Extract the [X, Y] coordinate from the center of the cell holding the provided text.  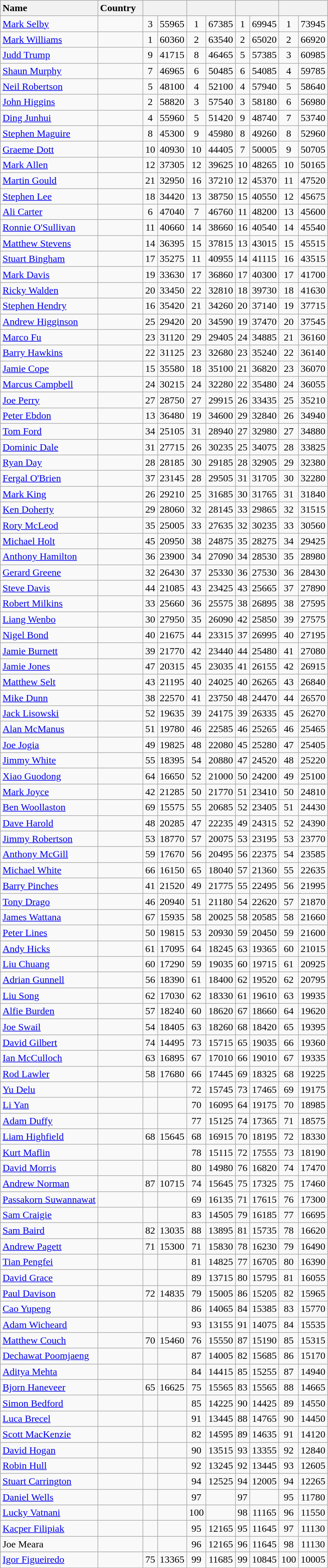
13355 [264, 1450]
16625 [172, 1387]
25005 [172, 525]
Robert Milkins [49, 604]
Andrew Norman [49, 1183]
31515 [313, 510]
57540 [221, 102]
Sam Baird [49, 1231]
40955 [221, 259]
Jamie Jones [49, 666]
17325 [264, 1183]
36395 [172, 243]
Mark King [49, 494]
26270 [313, 714]
34420 [172, 196]
David Gilbert [49, 1043]
Xiao Guodong [49, 776]
21180 [221, 901]
21015 [313, 948]
14825 [221, 1262]
33825 [313, 447]
25280 [264, 745]
27595 [313, 604]
32905 [264, 463]
25100 [313, 776]
26915 [313, 666]
18190 [313, 1152]
16820 [264, 1168]
26090 [221, 619]
23585 [313, 854]
Ali Carter [49, 212]
40550 [264, 196]
15255 [264, 1372]
73945 [313, 24]
Name [49, 8]
36140 [313, 353]
24025 [221, 682]
60360 [172, 40]
17680 [172, 1074]
Anthony Hamilton [49, 557]
24390 [313, 823]
59785 [313, 71]
Ricky Walden [49, 290]
14425 [264, 1403]
40930 [172, 149]
29210 [172, 494]
21675 [172, 635]
Rory McLeod [49, 525]
27575 [313, 619]
57940 [264, 86]
Daniel Wells [49, 1497]
26895 [264, 604]
13245 [221, 1466]
Alan McManus [49, 729]
26995 [264, 635]
33450 [172, 290]
33630 [172, 275]
Jack Lisowski [49, 714]
16095 [221, 1105]
24175 [221, 714]
Dechawat Poomjaeng [49, 1356]
Luca Brecel [49, 1419]
36820 [264, 369]
20685 [221, 807]
28275 [264, 541]
18405 [172, 1027]
34885 [264, 337]
27950 [172, 619]
57385 [264, 55]
Mark Allen [49, 165]
David Hogan [49, 1450]
19365 [264, 948]
20930 [221, 933]
27635 [221, 525]
40540 [264, 228]
Alfie Burden [49, 1011]
36070 [313, 369]
20075 [221, 839]
43015 [264, 243]
12840 [313, 1450]
16185 [264, 1215]
36480 [172, 415]
27715 [172, 447]
Andrew Pagett [49, 1246]
23770 [313, 839]
19335 [313, 1058]
32980 [264, 431]
10005 [313, 1560]
17670 [172, 854]
45515 [313, 243]
45370 [264, 180]
24315 [264, 823]
18260 [221, 1027]
16135 [221, 1199]
19225 [313, 1074]
45675 [313, 196]
10845 [264, 1560]
29915 [221, 400]
12605 [313, 1466]
14005 [221, 1356]
21085 [172, 588]
15115 [221, 1152]
10715 [172, 1183]
12265 [313, 1482]
14765 [264, 1419]
Dave Harold [49, 823]
34940 [313, 415]
26840 [313, 682]
11165 [264, 1513]
30215 [172, 384]
14940 [313, 1372]
Simon Bedford [49, 1403]
20495 [221, 854]
31705 [264, 478]
16055 [313, 1278]
31685 [221, 494]
Liang Wenbo [49, 619]
18985 [313, 1105]
22495 [264, 886]
Liam Highfield [49, 1136]
Ken Doherty [49, 510]
25480 [264, 651]
36860 [221, 275]
20450 [264, 933]
25660 [172, 604]
Ryan Day [49, 463]
14415 [221, 1372]
46465 [221, 55]
21870 [313, 901]
17010 [221, 1058]
15575 [172, 807]
23425 [221, 588]
23195 [264, 839]
35275 [172, 259]
41700 [313, 275]
25220 [313, 761]
13155 [221, 1325]
Kacper Filipiak [49, 1528]
32380 [313, 463]
Yu Delu [49, 1090]
39730 [264, 290]
65020 [264, 40]
17445 [221, 1074]
50485 [221, 71]
11550 [313, 1513]
20880 [221, 761]
12525 [221, 1482]
21000 [221, 776]
48265 [264, 165]
69945 [264, 24]
18770 [172, 839]
Joe Perry [49, 400]
14550 [313, 1403]
Mike Dunn [49, 698]
37815 [221, 243]
Peter Lines [49, 933]
24430 [313, 807]
37545 [313, 322]
Jamie Burnett [49, 651]
Tian Pengfei [49, 1262]
35100 [221, 369]
Rod Lawler [49, 1074]
19395 [313, 1027]
Scott MacKenzie [49, 1434]
26155 [264, 666]
37715 [313, 306]
John Higgins [49, 102]
58640 [313, 86]
60985 [313, 55]
35210 [313, 400]
23440 [221, 651]
37140 [264, 306]
18660 [264, 1011]
14665 [313, 1387]
24200 [264, 776]
29865 [264, 510]
15125 [221, 1121]
25265 [264, 729]
63540 [221, 40]
22080 [221, 745]
Jamie Cope [49, 369]
Mark Davis [49, 275]
56980 [313, 102]
20940 [172, 901]
Judd Trump [49, 55]
18400 [221, 980]
Gerard Greene [49, 572]
44405 [221, 149]
15735 [264, 1231]
24520 [264, 761]
45540 [313, 228]
Marco Fu [49, 337]
18390 [172, 980]
15460 [172, 1340]
37470 [264, 322]
25330 [221, 572]
Matthew Couch [49, 1340]
Michael Holt [49, 541]
16915 [221, 1136]
54085 [264, 71]
Steve Davis [49, 588]
35240 [264, 353]
37305 [172, 165]
18575 [313, 1121]
13515 [221, 1450]
21995 [313, 886]
31120 [172, 337]
17365 [264, 1121]
26265 [264, 682]
50705 [313, 149]
19620 [313, 1011]
53740 [313, 118]
15770 [313, 1309]
21660 [313, 917]
29185 [221, 463]
40660 [172, 228]
19520 [264, 980]
16150 [172, 870]
19825 [172, 745]
22585 [221, 729]
Joe Swail [49, 1027]
19715 [264, 964]
Stephen Hendry [49, 306]
Joe Jogia [49, 745]
Paul Davison [49, 1293]
28530 [264, 557]
16230 [264, 1246]
Jimmy Robertson [49, 839]
Mark Joyce [49, 792]
31125 [172, 353]
46965 [172, 71]
28430 [313, 572]
41715 [172, 55]
16650 [172, 776]
15170 [313, 1356]
16895 [172, 1058]
14595 [221, 1434]
17300 [313, 1199]
27090 [221, 557]
18420 [264, 1027]
34075 [264, 447]
Marcus Campbell [49, 384]
58180 [264, 102]
21775 [221, 886]
32810 [221, 290]
23750 [221, 698]
Anthony McGill [49, 854]
33435 [264, 400]
23405 [264, 807]
23315 [221, 635]
Mark Williams [49, 40]
27080 [313, 651]
15315 [313, 1340]
Ding Junhui [49, 118]
23145 [172, 478]
18240 [172, 1011]
21285 [172, 792]
Adam Duffy [49, 1121]
48200 [264, 212]
Stuart Bingham [49, 259]
17290 [172, 964]
Aditya Mehta [49, 1372]
Liu Song [49, 996]
Country [121, 8]
Cao Yupeng [49, 1309]
17030 [172, 996]
15965 [313, 1293]
Stephen Lee [49, 196]
36055 [313, 384]
14980 [221, 1168]
28750 [172, 400]
25665 [264, 588]
34260 [221, 306]
24810 [313, 792]
22235 [221, 823]
19815 [172, 933]
23035 [221, 666]
David Grace [49, 1278]
14635 [264, 1434]
19780 [172, 729]
58820 [172, 102]
55960 [172, 118]
52960 [313, 133]
15795 [264, 1278]
48740 [264, 118]
32840 [264, 415]
Stuart Carrington [49, 1482]
15005 [221, 1293]
34590 [221, 322]
25575 [221, 604]
19010 [264, 1058]
48100 [172, 86]
16620 [313, 1231]
15190 [264, 1340]
13715 [221, 1278]
16490 [313, 1246]
46760 [221, 212]
25850 [264, 619]
17615 [264, 1199]
39625 [221, 165]
Li Yan [49, 1105]
23900 [172, 557]
49260 [264, 133]
67385 [221, 24]
Ian McCulloch [49, 1058]
Matthew Selt [49, 682]
25465 [313, 729]
43515 [313, 259]
28145 [221, 510]
Neil Robertson [49, 86]
21520 [172, 886]
35580 [172, 369]
16390 [313, 1262]
29420 [172, 322]
17465 [264, 1090]
20950 [172, 541]
David Morris [49, 1168]
17555 [264, 1152]
20585 [264, 917]
Matthew Stevens [49, 243]
15685 [264, 1356]
26335 [264, 714]
28980 [313, 557]
50005 [264, 149]
41115 [264, 259]
Bjorn Haneveer [49, 1387]
Passakorn Suwannawat [49, 1199]
25405 [313, 745]
15385 [264, 1309]
15205 [264, 1293]
20315 [172, 666]
34880 [313, 431]
15300 [172, 1246]
22635 [313, 870]
Igor Figueiredo [49, 1560]
18325 [264, 1074]
Barry Hawkins [49, 353]
Adam Wicheard [49, 1325]
18245 [221, 948]
21600 [313, 933]
20925 [313, 964]
31840 [313, 494]
37210 [221, 180]
14450 [313, 1419]
Graeme Dott [49, 149]
Shaun Murphy [49, 71]
19635 [172, 714]
32680 [221, 353]
14120 [313, 1434]
38750 [221, 196]
Michael White [49, 870]
27195 [313, 635]
14225 [221, 1403]
11685 [221, 1560]
66920 [313, 40]
Jimmy White [49, 761]
28185 [172, 463]
29425 [313, 541]
41630 [313, 290]
15935 [172, 917]
22620 [264, 901]
24875 [221, 541]
47040 [172, 212]
Adrian Gunnell [49, 980]
14065 [221, 1309]
50165 [313, 165]
22375 [264, 854]
Robin Hull [49, 1466]
45300 [172, 133]
45600 [313, 212]
23410 [264, 792]
36160 [313, 337]
Ben Woollaston [49, 807]
Liu Chuang [49, 964]
14835 [172, 1293]
14495 [172, 1043]
15745 [221, 1090]
45980 [221, 133]
29505 [221, 478]
20795 [313, 980]
Kurt Maflin [49, 1152]
Tony Drago [49, 901]
15715 [221, 1043]
Joe Meara [49, 1544]
18195 [264, 1136]
28940 [221, 431]
21195 [172, 682]
Andy Hicks [49, 948]
Sam Craigie [49, 1215]
47520 [313, 180]
Andrew Higginson [49, 322]
35420 [172, 306]
26430 [172, 572]
17460 [313, 1183]
15830 [221, 1246]
55965 [172, 24]
19935 [313, 996]
40300 [264, 275]
Martin Gould [49, 180]
14075 [264, 1325]
13895 [221, 1231]
11780 [313, 1497]
Lucky Vatnani [49, 1513]
18395 [172, 761]
18040 [221, 870]
Fergal O'Brien [49, 478]
32950 [172, 180]
22570 [172, 698]
27530 [264, 572]
19610 [264, 996]
51420 [221, 118]
Nigel Bond [49, 635]
18620 [221, 1011]
15535 [313, 1325]
30560 [313, 525]
20285 [172, 823]
35480 [264, 384]
16695 [313, 1215]
20025 [221, 917]
Mark Selby [49, 24]
24470 [264, 698]
27890 [313, 588]
Stephen Maguire [49, 133]
13365 [172, 1560]
James Wattana [49, 917]
12005 [264, 1482]
17095 [172, 948]
Ronnie O'Sullivan [49, 228]
34600 [221, 415]
Barry Pinches [49, 886]
Peter Ebdon [49, 415]
19360 [313, 1043]
25105 [172, 431]
Tom Ford [49, 431]
28060 [172, 510]
21360 [264, 870]
38660 [221, 228]
16705 [264, 1262]
Dominic Dale [49, 447]
14505 [221, 1215]
13035 [172, 1231]
31765 [264, 494]
52100 [221, 86]
17470 [313, 1168]
15550 [221, 1340]
29405 [221, 337]
26570 [313, 698]
